Locate the cell with the specified text and output its (X, Y) center coordinate. 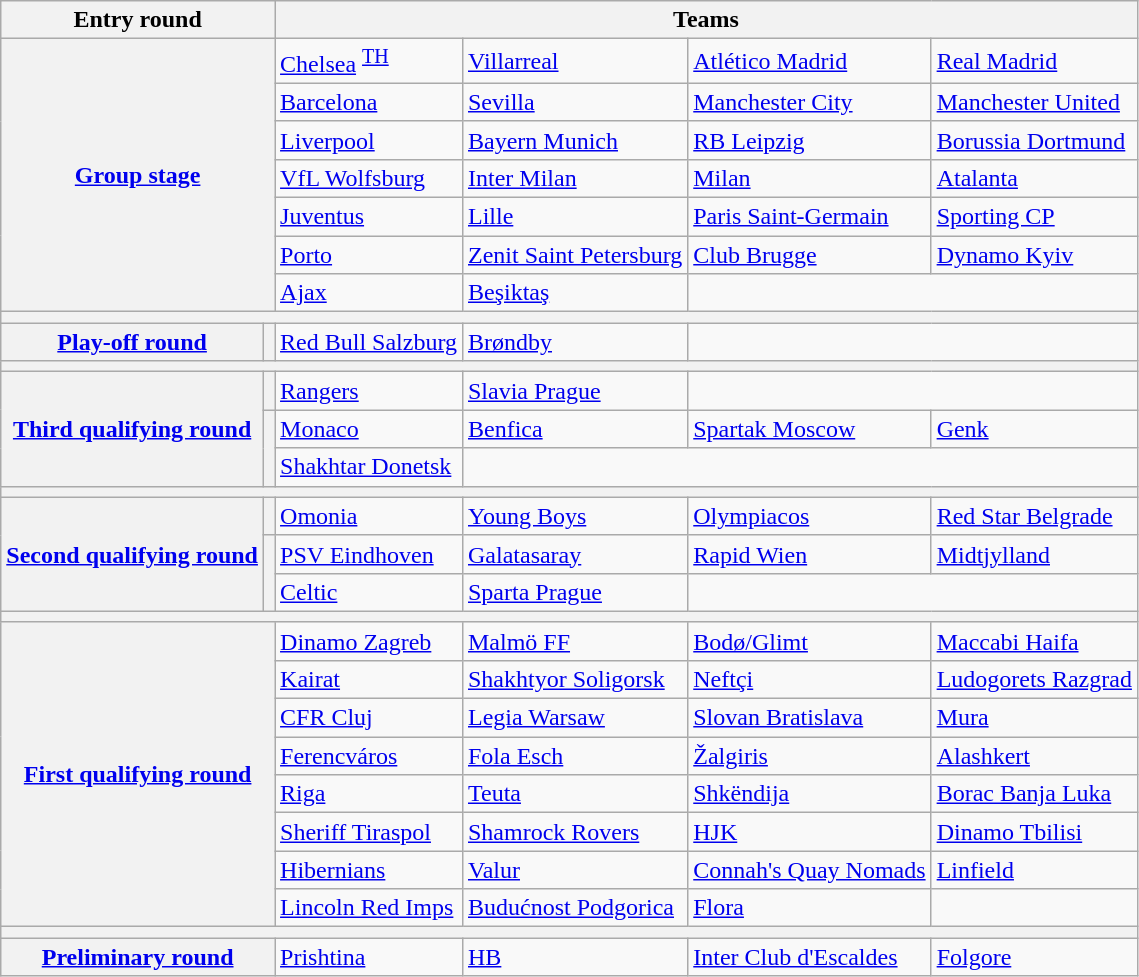
Paris Saint-Germain (810, 217)
Chelsea TH (369, 62)
Porto (369, 255)
Real Madrid (1034, 62)
Barcelona (369, 102)
Valur (574, 870)
Flora (810, 908)
Beşiktaş (574, 293)
Red Star Belgrade (1034, 516)
Manchester City (810, 102)
Liverpool (369, 140)
CFR Cluj (369, 718)
Borussia Dortmund (1034, 140)
VfL Wolfsburg (369, 178)
Fola Esch (574, 756)
Sparta Prague (574, 592)
Shkëndija (810, 794)
Teuta (574, 794)
Sporting CP (1034, 217)
Inter Milan (574, 178)
Shakhtar Donetsk (369, 467)
Lincoln Red Imps (369, 908)
Žalgiris (810, 756)
Hibernians (369, 870)
Sheriff Tiraspol (369, 832)
Play-off round (132, 342)
Inter Club d'Escaldes (810, 957)
Maccabi Haifa (1034, 641)
Connah's Quay Nomads (810, 870)
Preliminary round (138, 957)
Zenit Saint Petersburg (574, 255)
Bayern Munich (574, 140)
Manchester United (1034, 102)
Midtjylland (1034, 554)
Legia Warsaw (574, 718)
Alashkert (1034, 756)
First qualifying round (138, 774)
Malmö FF (574, 641)
Entry round (138, 20)
Dinamo Tbilisi (1034, 832)
Ajax (369, 293)
Budućnost Podgorica (574, 908)
Neftçi (810, 679)
Omonia (369, 516)
Rangers (369, 391)
Folgore (1034, 957)
Group stage (138, 176)
Mura (1034, 718)
Linfield (1034, 870)
Celtic (369, 592)
Juventus (369, 217)
HB (574, 957)
Shakhtyor Soligorsk (574, 679)
Benfica (574, 429)
RB Leipzig (810, 140)
PSV Eindhoven (369, 554)
Rapid Wien (810, 554)
Shamrock Rovers (574, 832)
Dynamo Kyiv (1034, 255)
Kairat (369, 679)
Riga (369, 794)
Lille (574, 217)
Sevilla (574, 102)
Club Brugge (810, 255)
Ludogorets Razgrad (1034, 679)
Bodø/Glimt (810, 641)
Atalanta (1034, 178)
Brøndby (574, 342)
Slovan Bratislava (810, 718)
Monaco (369, 429)
Third qualifying round (132, 429)
Milan (810, 178)
Prishtina (369, 957)
Villarreal (574, 62)
Teams (706, 20)
Atlético Madrid (810, 62)
Young Boys (574, 516)
Borac Banja Luka (1034, 794)
Galatasaray (574, 554)
Genk (1034, 429)
Red Bull Salzburg (369, 342)
Olympiacos (810, 516)
Dinamo Zagreb (369, 641)
Spartak Moscow (810, 429)
Second qualifying round (132, 554)
HJK (810, 832)
Slavia Prague (574, 391)
Ferencváros (369, 756)
